Capture the cell that displays the provided text and extract its (x, y) central coordinate. 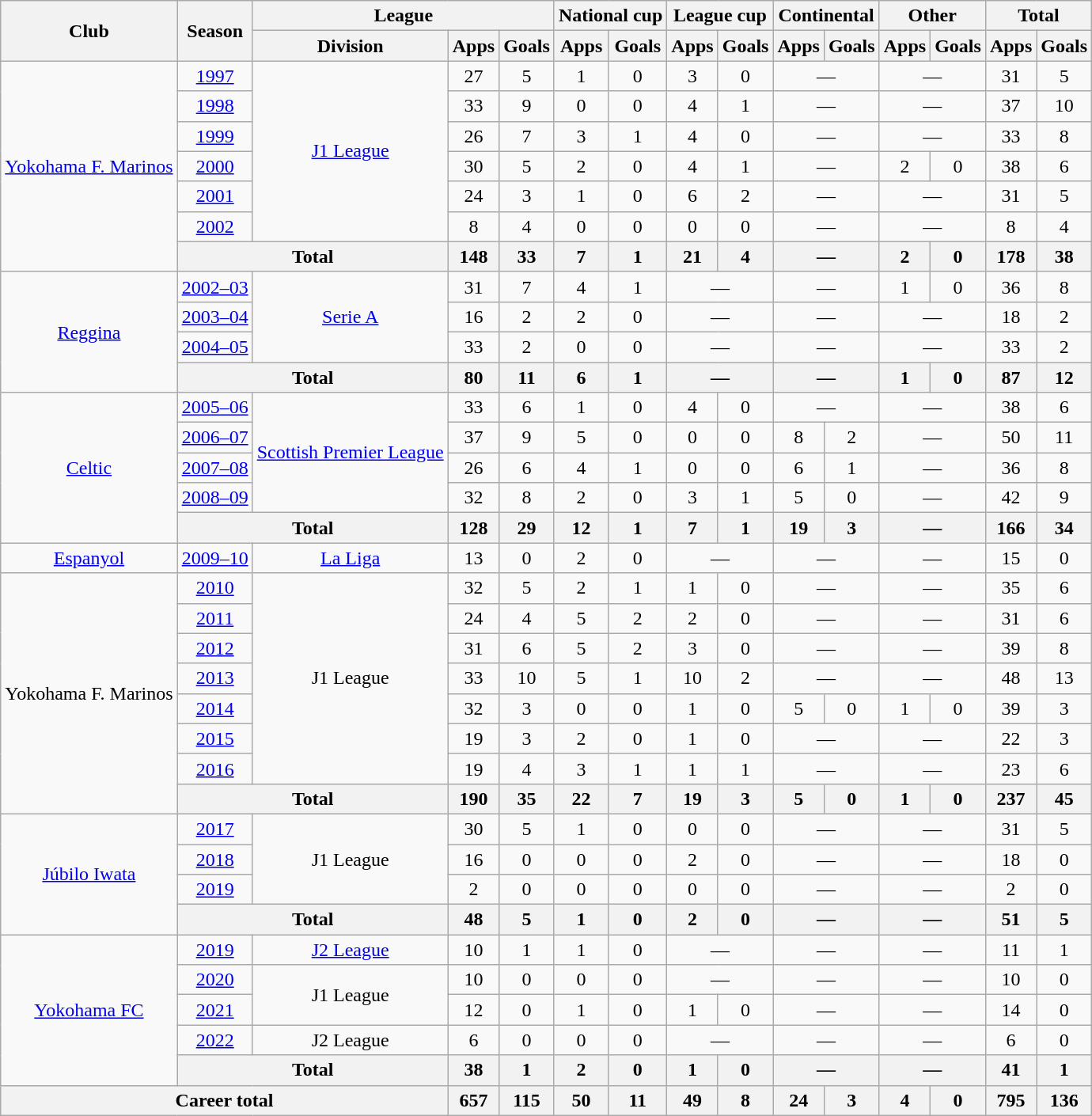
80 (473, 378)
42 (1010, 498)
League cup (720, 16)
657 (473, 1100)
2021 (215, 1010)
2008–09 (215, 498)
34 (1064, 528)
Júbilo Iwata (89, 874)
1999 (215, 136)
795 (1010, 1100)
2010 (215, 588)
2003–04 (215, 317)
2006–07 (215, 438)
2014 (215, 708)
Espanyol (89, 558)
Division (350, 46)
15 (1010, 558)
14 (1010, 1010)
2001 (215, 196)
190 (473, 799)
League (404, 16)
Reggina (89, 332)
45 (1064, 799)
2000 (215, 166)
Yokohama FC (89, 1010)
Serie A (350, 317)
2022 (215, 1040)
1997 (215, 76)
Continental (826, 16)
2012 (215, 648)
148 (473, 256)
2013 (215, 678)
115 (527, 1100)
2020 (215, 980)
178 (1010, 256)
La Liga (350, 558)
2002 (215, 226)
2007–08 (215, 468)
Club (89, 31)
136 (1064, 1100)
2002–03 (215, 287)
Scottish Premier League (350, 453)
128 (473, 528)
166 (1010, 528)
51 (1010, 920)
237 (1010, 799)
23 (1010, 769)
Career total (225, 1100)
Celtic (89, 468)
2005–06 (215, 408)
2004–05 (215, 347)
National cup (610, 16)
2017 (215, 829)
Other (932, 16)
2009–10 (215, 558)
2018 (215, 859)
21 (692, 256)
Season (215, 31)
2011 (215, 618)
27 (473, 76)
29 (527, 528)
2016 (215, 769)
87 (1010, 378)
2015 (215, 738)
1998 (215, 106)
49 (692, 1100)
41 (1010, 1070)
